Output the (x, y) coordinate of the center of the cell containing the given text.  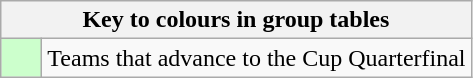
Teams that advance to the Cup Quarterfinal (256, 58)
Key to colours in group tables (236, 20)
